Identify which cell holds the provided text, then report its [X, Y] central coordinate. 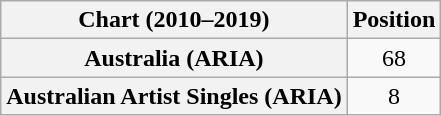
Position [394, 20]
Australian Artist Singles (ARIA) [174, 96]
Australia (ARIA) [174, 58]
8 [394, 96]
68 [394, 58]
Chart (2010–2019) [174, 20]
